Pinpoint the cell where the given text exists, returning its [x, y] midpoint coordinate. 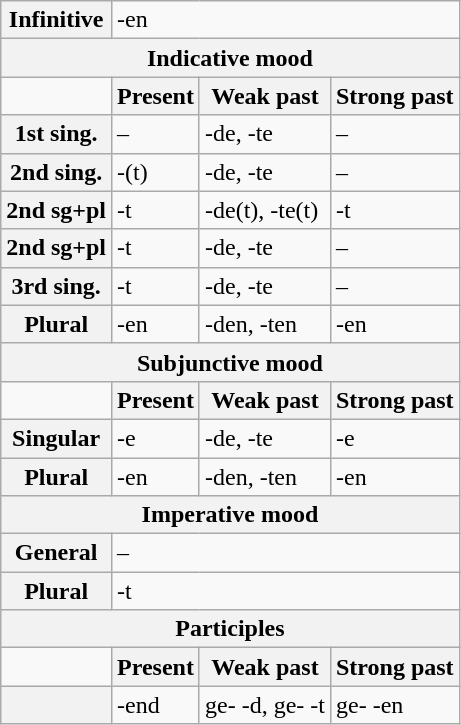
-(t) [156, 172]
Indicative mood [230, 58]
General [56, 553]
1st sing. [56, 134]
ge- -en [394, 705]
Infinitive [56, 20]
3rd sing. [56, 286]
2nd sing. [56, 172]
Participles [230, 629]
-de(t), -te(t) [264, 210]
ge- -d, ge- -t [264, 705]
Singular [56, 438]
Imperative mood [230, 515]
Subjunctive mood [230, 362]
-end [156, 705]
